Return the [x, y] coordinate for the center point of the cell that contains the specified text.  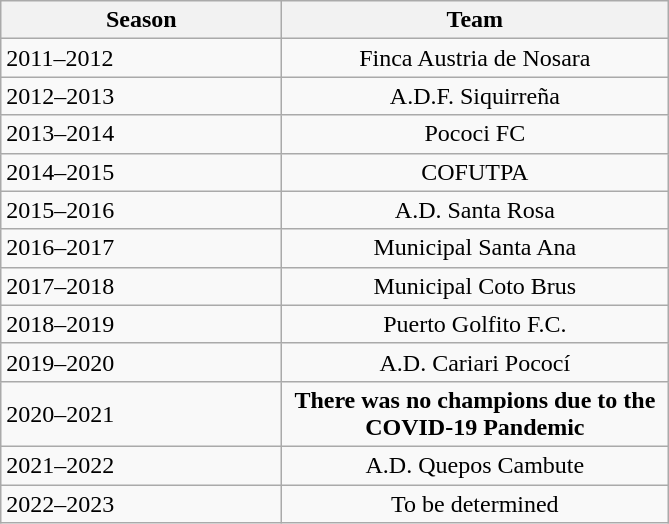
A.D.F. Siquirreña [475, 96]
There was no champions due to the COVID-19 Pandemic [475, 414]
COFUTPA [475, 172]
A.D. Santa Rosa [475, 210]
2012–2013 [142, 96]
Pococi FC [475, 134]
Municipal Coto Brus [475, 286]
2018–2019 [142, 324]
2019–2020 [142, 362]
2020–2021 [142, 414]
Team [475, 20]
Municipal Santa Ana [475, 248]
To be determined [475, 503]
2015–2016 [142, 210]
Finca Austria de Nosara [475, 58]
2011–2012 [142, 58]
2021–2022 [142, 465]
2017–2018 [142, 286]
2022–2023 [142, 503]
A.D. Quepos Cambute [475, 465]
A.D. Cariari Pococí [475, 362]
Puerto Golfito F.C. [475, 324]
Season [142, 20]
2016–2017 [142, 248]
2014–2015 [142, 172]
2013–2014 [142, 134]
